For the text-containing cell, return its midpoint in [X, Y] coordinate format. 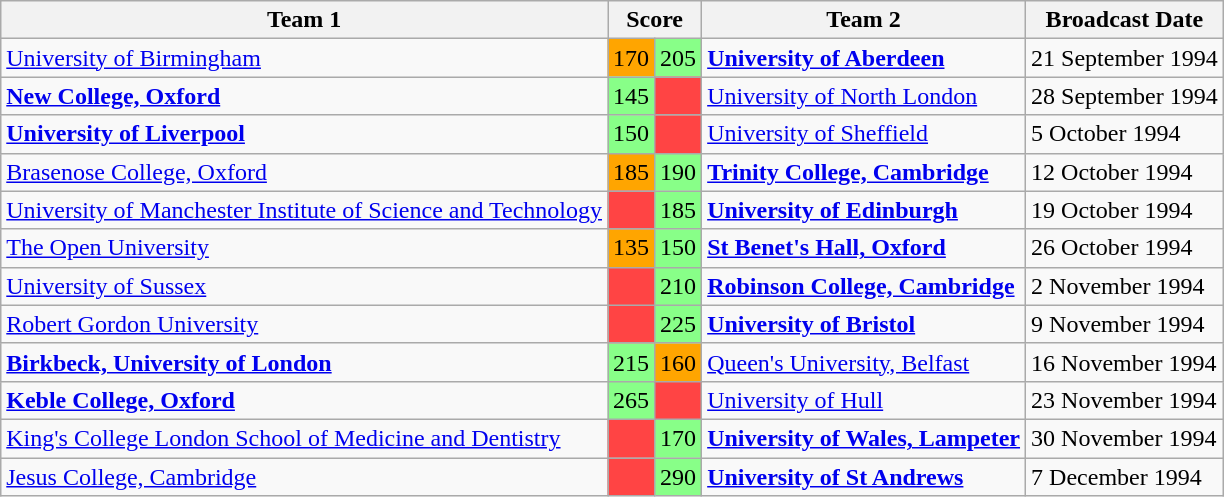
University of Manchester Institute of Science and Technology [304, 210]
5 October 1994 [1125, 134]
145 [632, 96]
New College, Oxford [304, 96]
University of Bristol [864, 324]
265 [632, 400]
225 [678, 324]
University of Wales, Lampeter [864, 438]
Brasenose College, Oxford [304, 172]
Team 1 [304, 20]
Trinity College, Cambridge [864, 172]
210 [678, 286]
215 [632, 362]
University of St Andrews [864, 477]
7 December 1994 [1125, 477]
St Benet's Hall, Oxford [864, 248]
Team 2 [864, 20]
28 September 1994 [1125, 96]
Keble College, Oxford [304, 400]
The Open University [304, 248]
University of Edinburgh [864, 210]
University of Birmingham [304, 58]
2 November 1994 [1125, 286]
16 November 1994 [1125, 362]
University of Liverpool [304, 134]
290 [678, 477]
Robinson College, Cambridge [864, 286]
26 October 1994 [1125, 248]
19 October 1994 [1125, 210]
Score [655, 20]
King's College London School of Medicine and Dentistry [304, 438]
University of Hull [864, 400]
30 November 1994 [1125, 438]
Jesus College, Cambridge [304, 477]
21 September 1994 [1125, 58]
Birkbeck, University of London [304, 362]
9 November 1994 [1125, 324]
Robert Gordon University [304, 324]
23 November 1994 [1125, 400]
University of Aberdeen [864, 58]
160 [678, 362]
University of Sheffield [864, 134]
205 [678, 58]
University of Sussex [304, 286]
135 [632, 248]
Queen's University, Belfast [864, 362]
University of North London [864, 96]
190 [678, 172]
12 October 1994 [1125, 172]
Broadcast Date [1125, 20]
